Extract the (x, y) coordinate from the center of the cell holding the provided text.  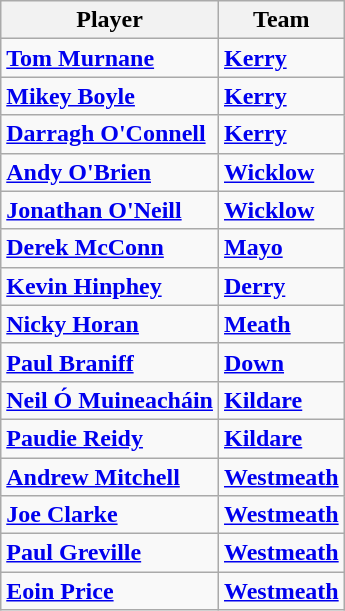
Down (281, 362)
Tom Murnane (110, 58)
Derry (281, 286)
Darragh O'Connell (110, 134)
Andy O'Brien (110, 172)
Player (110, 20)
Paudie Reidy (110, 438)
Mikey Boyle (110, 96)
Kevin Hinphey (110, 286)
Derek McConn (110, 248)
Jonathan O'Neill (110, 210)
Andrew Mitchell (110, 477)
Joe Clarke (110, 515)
Paul Greville (110, 553)
Paul Braniff (110, 362)
Team (281, 20)
Neil Ó Muineacháin (110, 400)
Eoin Price (110, 591)
Meath (281, 324)
Nicky Horan (110, 324)
Mayo (281, 248)
